Determine the [X, Y] coordinate at the center of the cell enclosing the given text.  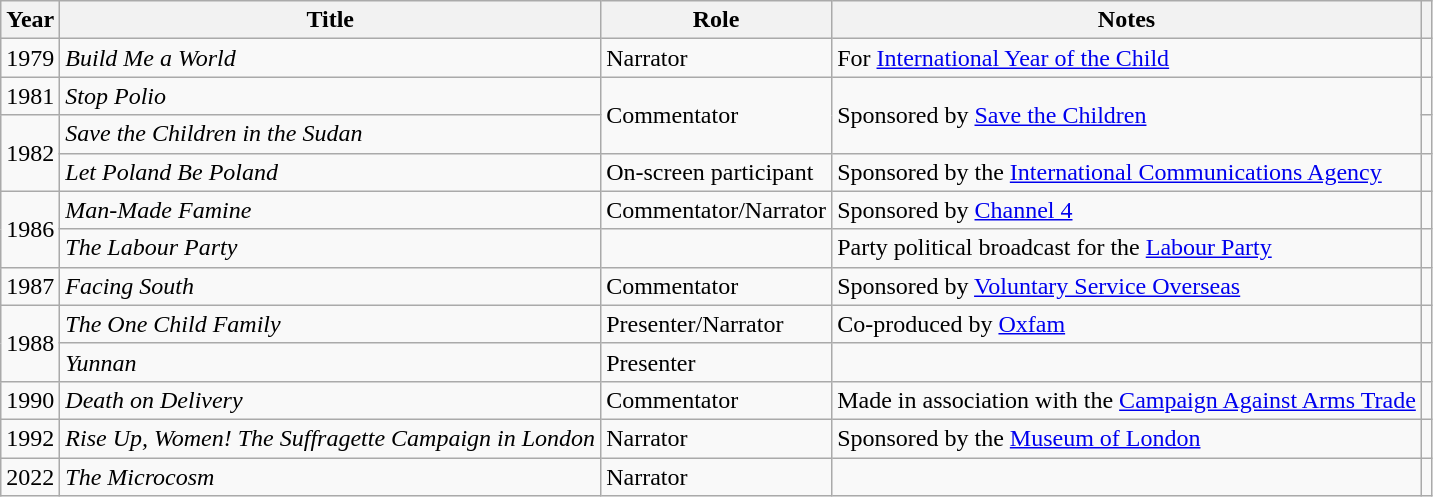
2022 [30, 477]
Save the Children in the Sudan [330, 134]
1988 [30, 343]
1990 [30, 400]
Death on Delivery [330, 400]
The Microcosm [330, 477]
1981 [30, 96]
Man-Made Famine [330, 210]
1986 [30, 229]
Year [30, 20]
Yunnan [330, 362]
Let Poland Be Poland [330, 172]
The Labour Party [330, 248]
1982 [30, 153]
Commentator/Narrator [716, 210]
Sponsored by Voluntary Service Overseas [1127, 286]
Sponsored by Save the Children [1127, 115]
On-screen participant [716, 172]
1979 [30, 58]
Facing South [330, 286]
Presenter/Narrator [716, 324]
Party political broadcast for the Labour Party [1127, 248]
Role [716, 20]
The One Child Family [330, 324]
1992 [30, 438]
Co-produced by Oxfam [1127, 324]
Sponsored by Channel 4 [1127, 210]
For International Year of the Child [1127, 58]
Made in association with the Campaign Against Arms Trade [1127, 400]
Build Me a World [330, 58]
1987 [30, 286]
Title [330, 20]
Sponsored by the International Communications Agency [1127, 172]
Stop Polio [330, 96]
Rise Up, Women! The Suffragette Campaign in London [330, 438]
Presenter [716, 362]
Notes [1127, 20]
Sponsored by the Museum of London [1127, 438]
